Find where the given text appears and provide that cell's center as [X, Y] coordinate. 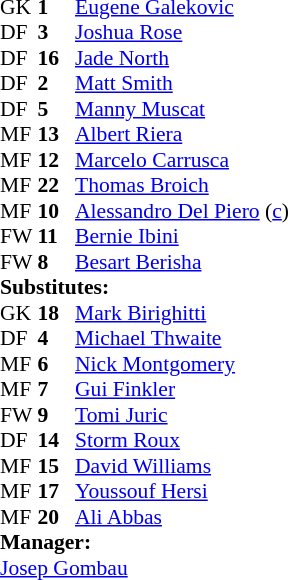
GK [19, 313]
8 [57, 262]
15 [57, 466]
4 [57, 339]
16 [57, 58]
3 [57, 33]
10 [57, 211]
9 [57, 415]
6 [57, 364]
7 [57, 389]
11 [57, 237]
18 [57, 313]
2 [57, 83]
12 [57, 160]
14 [57, 441]
22 [57, 185]
13 [57, 135]
5 [57, 109]
17 [57, 491]
20 [57, 517]
